Return the [X, Y] coordinate for the center point of the cell that contains the specified text.  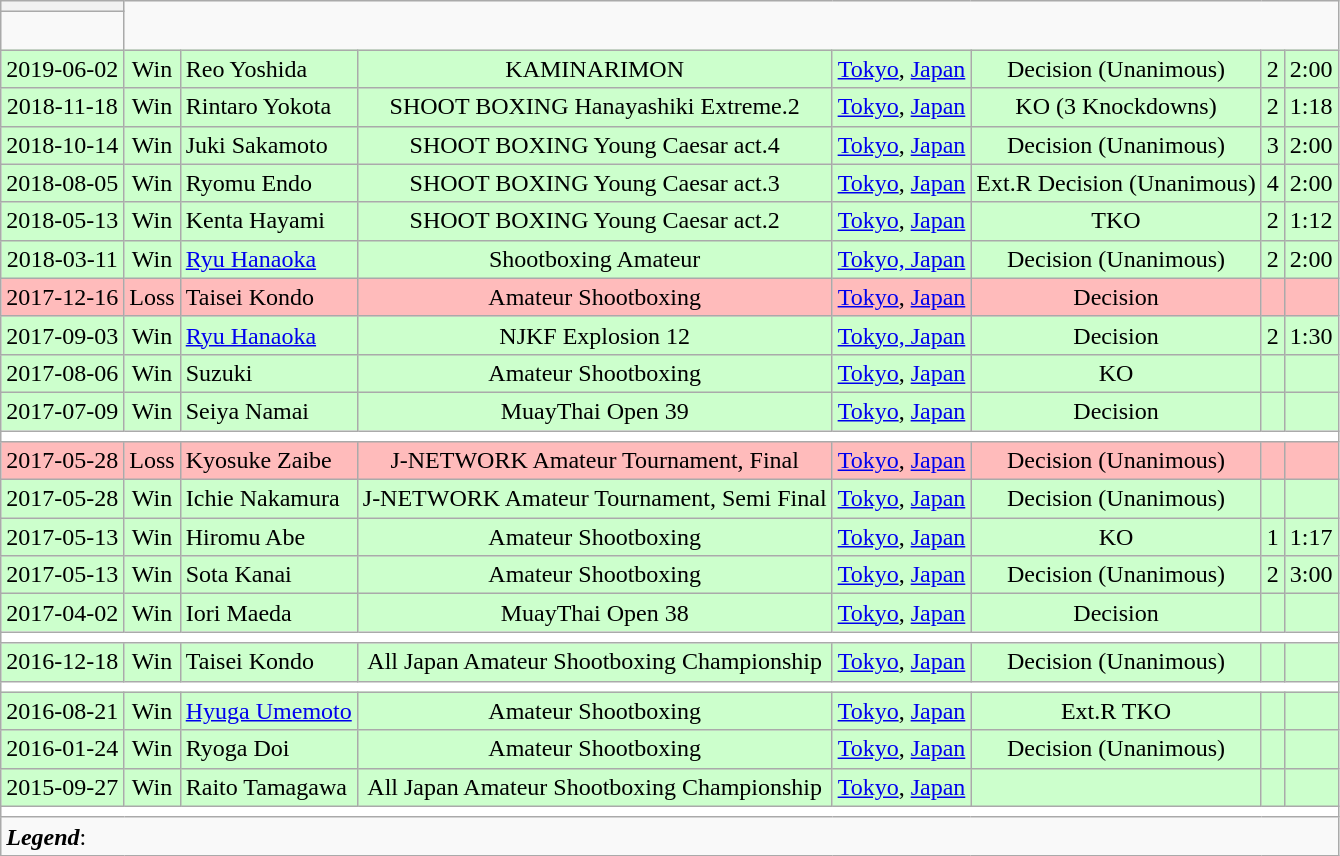
SHOOT BOXING Young Caesar act.3 [594, 183]
SHOOT BOXING Hanayashiki Extreme.2 [594, 107]
1 [1272, 537]
2018-08-05 [62, 183]
Ichie Nakamura [268, 499]
Rintaro Yokota [268, 107]
1:30 [1311, 335]
SHOOT BOXING Young Caesar act.4 [594, 145]
MuayThai Open 39 [594, 411]
Kyosuke Zaibe [268, 461]
Hyuga Umemoto [268, 711]
Sota Kanai [268, 575]
2017-08-06 [62, 373]
2018-05-13 [62, 221]
2016-01-24 [62, 749]
Shootboxing Amateur [594, 259]
2019-06-02 [62, 69]
SHOOT BOXING Young Caesar act.2 [594, 221]
1:12 [1311, 221]
Reo Yoshida [268, 69]
4 [1272, 183]
2018-11-18 [62, 107]
1:18 [1311, 107]
2017-04-02 [62, 613]
KO (3 Knockdowns) [1116, 107]
2016-08-21 [62, 711]
Ryomu Endo [268, 183]
Juki Sakamoto [268, 145]
Suzuki [268, 373]
Legend: [670, 836]
TKO [1116, 221]
3 [1272, 145]
NJKF Explosion 12 [594, 335]
2017-12-16 [62, 297]
KAMINARIMON [594, 69]
1:17 [1311, 537]
Ext.R TKO [1116, 711]
2015-09-27 [62, 787]
Kenta Hayami [268, 221]
Seiya Namai [268, 411]
2017-07-09 [62, 411]
2018-10-14 [62, 145]
Raito Tamagawa [268, 787]
2018-03-11 [62, 259]
Hiromu Abe [268, 537]
2017-09-03 [62, 335]
Ext.R Decision (Unanimous) [1116, 183]
3:00 [1311, 575]
Ryoga Doi [268, 749]
2016-12-18 [62, 662]
J-NETWORK Amateur Tournament, Final [594, 461]
J-NETWORK Amateur Tournament, Semi Final [594, 499]
MuayThai Open 38 [594, 613]
Iori Maeda [268, 613]
